Return (x, y) of the center of cell containing provided text 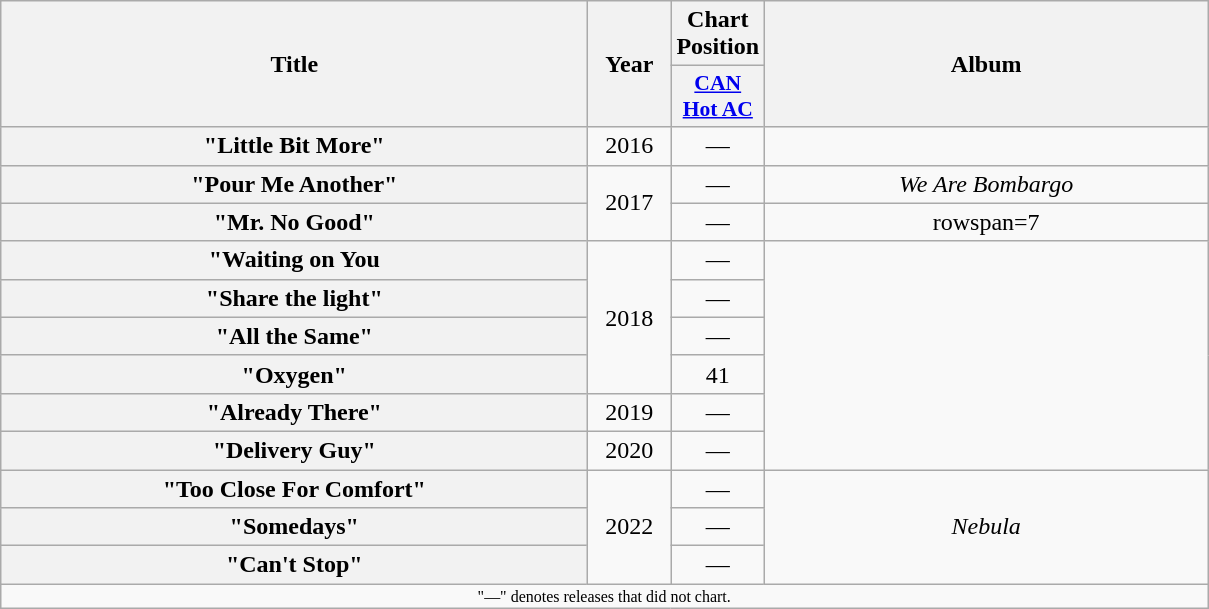
"Too Close For Comfort" (294, 489)
"Delivery Guy" (294, 450)
"—" denotes releases that did not chart. (604, 596)
Year (630, 64)
We Are Bombargo (986, 184)
2016 (630, 146)
"Pour Me Another" (294, 184)
2018 (630, 317)
"Can't Stop" (294, 565)
"Waiting on You (294, 260)
2020 (630, 450)
Album (986, 64)
41 (718, 374)
"Somedays" (294, 527)
"Little Bit More" (294, 146)
"Already There" (294, 412)
"Oxygen" (294, 374)
CAN Hot AC (718, 96)
"All the Same" (294, 336)
"Share the light" (294, 298)
2019 (630, 412)
Nebula (986, 527)
Chart Position (718, 34)
"Mr. No Good" (294, 222)
2022 (630, 527)
2017 (630, 203)
rowspan=7 (986, 222)
Title (294, 64)
